Return (x, y) of the center of cell containing provided text 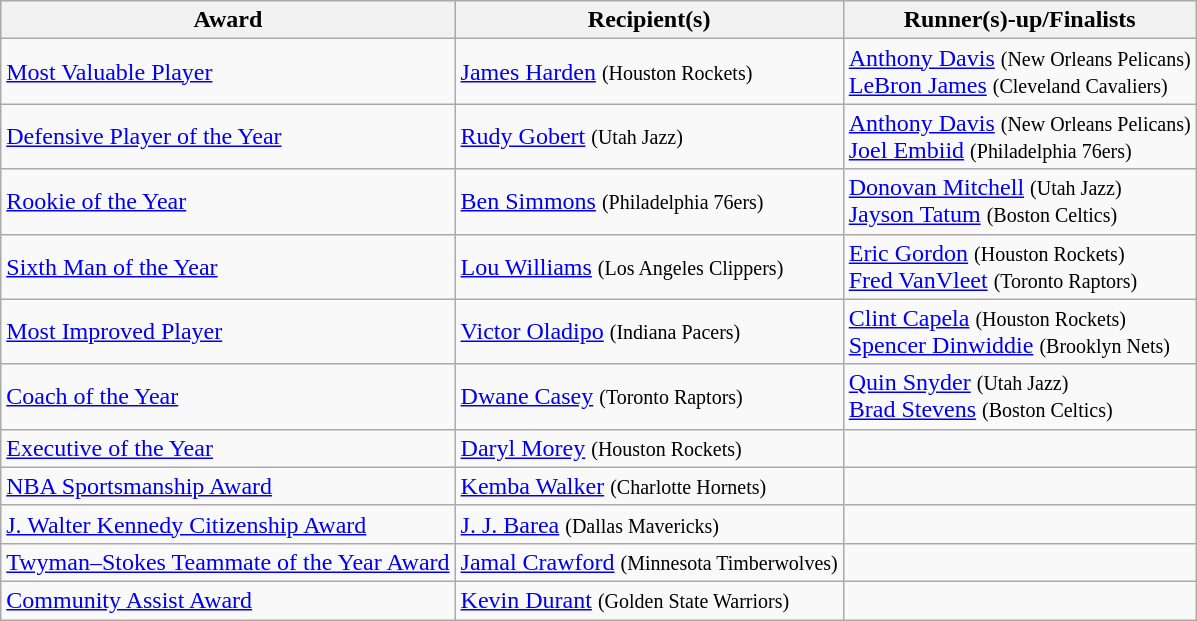
Most Improved Player (228, 332)
Sixth Man of the Year (228, 266)
Recipient(s) (649, 20)
Anthony Davis (New Orleans Pelicans)Joel Embiid (Philadelphia 76ers) (1020, 136)
Executive of the Year (228, 448)
Donovan Mitchell (Utah Jazz)Jayson Tatum (Boston Celtics) (1020, 202)
Coach of the Year (228, 396)
Runner(s)-up/Finalists (1020, 20)
Rookie of the Year (228, 202)
Defensive Player of the Year (228, 136)
James Harden (Houston Rockets) (649, 72)
Lou Williams (Los Angeles Clippers) (649, 266)
Twyman–Stokes Teammate of the Year Award (228, 562)
Eric Gordon (Houston Rockets)Fred VanVleet (Toronto Raptors) (1020, 266)
J. Walter Kennedy Citizenship Award (228, 524)
Most Valuable Player (228, 72)
Quin Snyder (Utah Jazz)Brad Stevens (Boston Celtics) (1020, 396)
Rudy Gobert (Utah Jazz) (649, 136)
Community Assist Award (228, 600)
Jamal Crawford (Minnesota Timberwolves) (649, 562)
Kemba Walker (Charlotte Hornets) (649, 486)
Kevin Durant (Golden State Warriors) (649, 600)
Daryl Morey (Houston Rockets) (649, 448)
NBA Sportsmanship Award (228, 486)
J. J. Barea (Dallas Mavericks) (649, 524)
Ben Simmons (Philadelphia 76ers) (649, 202)
Clint Capela (Houston Rockets)Spencer Dinwiddie (Brooklyn Nets) (1020, 332)
Victor Oladipo (Indiana Pacers) (649, 332)
Anthony Davis (New Orleans Pelicans)LeBron James (Cleveland Cavaliers) (1020, 72)
Award (228, 20)
Dwane Casey (Toronto Raptors) (649, 396)
